For the text-containing cell, return its midpoint in [x, y] coordinate format. 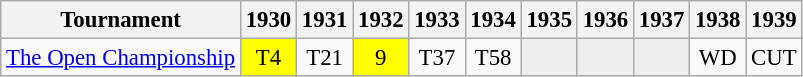
1937 [661, 20]
WD [718, 58]
Tournament [121, 20]
1934 [493, 20]
1936 [605, 20]
1935 [549, 20]
1930 [268, 20]
1931 [325, 20]
T21 [325, 58]
1933 [437, 20]
9 [381, 58]
T58 [493, 58]
CUT [774, 58]
1939 [774, 20]
1938 [718, 20]
T4 [268, 58]
The Open Championship [121, 58]
T37 [437, 58]
1932 [381, 20]
